Find where the given text appears and provide that cell's center as [x, y] coordinate. 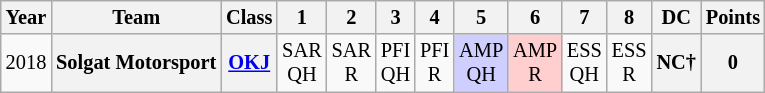
ESSR [630, 63]
OKJ [249, 63]
8 [630, 17]
Year [26, 17]
PFIR [434, 63]
AMPQH [481, 63]
0 [733, 63]
Solgat Motorsport [136, 63]
SARQH [302, 63]
6 [535, 17]
DC [676, 17]
1 [302, 17]
4 [434, 17]
AMPR [535, 63]
2 [352, 17]
Points [733, 17]
SARR [352, 63]
PFIQH [396, 63]
NC† [676, 63]
Class [249, 17]
Team [136, 17]
ESSQH [584, 63]
2018 [26, 63]
5 [481, 17]
7 [584, 17]
3 [396, 17]
